From the cell containing the given text, extract its center point as (x, y) coordinate. 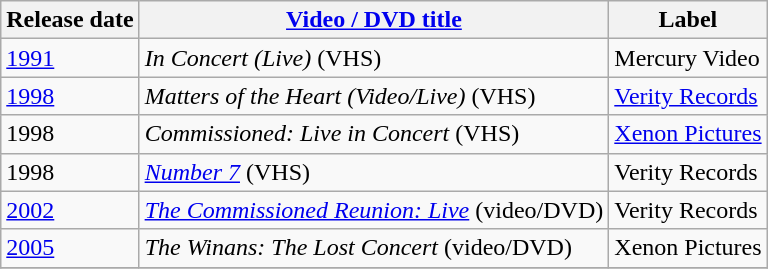
Mercury Video (688, 58)
Video / DVD title (374, 20)
The Winans: The Lost Concert (video/DVD) (374, 248)
In Concert (Live) (VHS) (374, 58)
Commissioned: Live in Concert (VHS) (374, 134)
The Commissioned Reunion: Live (video/DVD) (374, 210)
Matters of the Heart (Video/Live) (VHS) (374, 96)
2005 (70, 248)
Release date (70, 20)
Label (688, 20)
Number 7 (VHS) (374, 172)
2002 (70, 210)
1991 (70, 58)
